Determine the (x, y) coordinate at the center of the cell enclosing the given text.  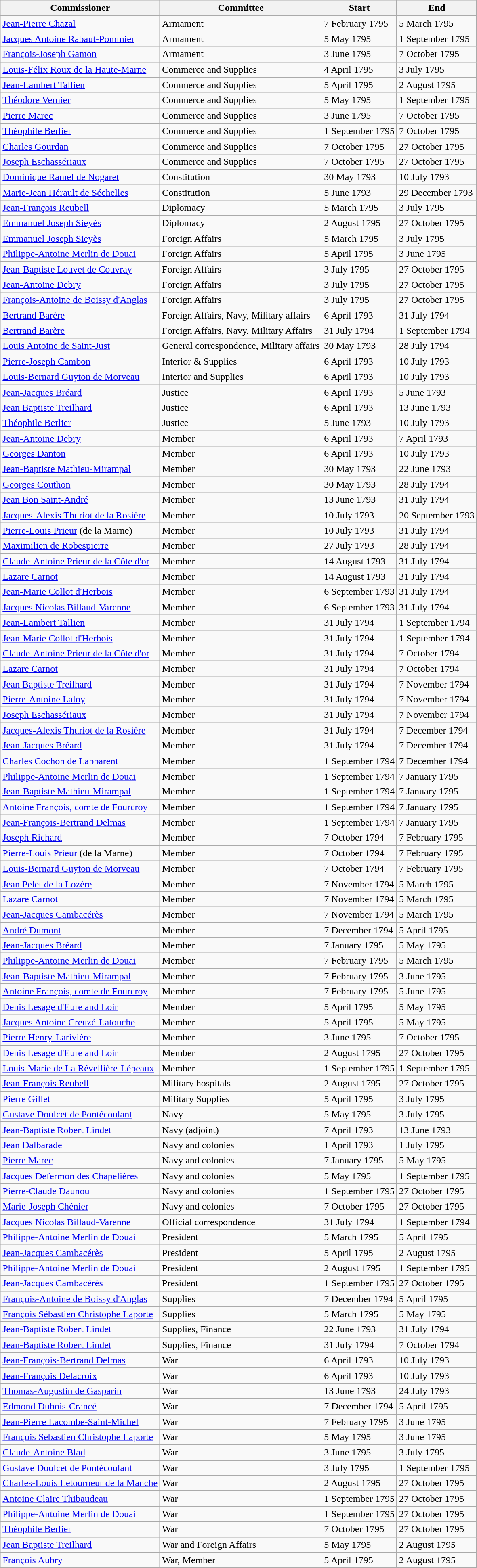
20 September 1793 (437, 515)
Louis-Marie de La Révellière-Lépeaux (80, 1068)
Jean-Baptiste Louvet de Couvray (80, 269)
Jacques Antoine Rabaut-Pommier (80, 39)
Maximilien de Robespierre (80, 546)
Marie-Jean Hérault de Séchelles (80, 193)
Thomas-Augustin de Gasparin (80, 1391)
Foreign Affairs, Navy, Military affairs (241, 315)
Georges Couthon (80, 484)
Pierre Gillet (80, 1099)
Jean-Pierre Lacombe-Saint-Michel (80, 1421)
Marie-Joseph Chénier (80, 1207)
General correspondence, Military affairs (241, 346)
Commissioner (80, 8)
Louis-Félix Roux de la Haute-Marne (80, 69)
Foreign Affairs, Navy, Military Affairs (241, 331)
Official correspondence (241, 1222)
Jean-Pierre Chazal (80, 23)
Interior & Supplies (241, 361)
Start (359, 8)
Military Supplies (241, 1099)
Jean Pelet de la Lozère (80, 884)
Pierre-Antoine Laloy (80, 700)
27 July 1793 (359, 546)
François Aubry (80, 1560)
Military hospitals (241, 1084)
Jacques Defermon des Chapelières (80, 1176)
François-Joseph Gamon (80, 54)
Claude-Antoine Blad (80, 1453)
24 July 1793 (437, 1391)
Charles Gourdan (80, 146)
War, Member (241, 1560)
Charles-Louis Letourneur de la Manche (80, 1483)
End (437, 8)
Joseph Richard (80, 838)
Louis Antoine de Saint-Just (80, 346)
Jean Dalbarade (80, 1145)
29 December 1793 (437, 193)
André Dumont (80, 930)
Pierre-Claude Daunou (80, 1191)
4 April 1795 (359, 69)
Antoine Claire Thibaudeau (80, 1499)
5 June 1795 (437, 992)
1 April 1793 (359, 1145)
Dominique Ramel de Nogaret (80, 177)
Charles Cochon de Lapparent (80, 761)
War and Foreign Affairs (241, 1545)
Georges Danton (80, 454)
Interior and Supplies (241, 377)
Jean-François Delacroix (80, 1375)
Jacques Antoine Creuzé-Latouche (80, 1022)
Navy (adjoint) (241, 1130)
Pierre Henry-Larivière (80, 1038)
Théodore Vernier (80, 100)
Committee (241, 8)
Edmond Dubois-Crancé (80, 1406)
Jean Bon Saint-André (80, 500)
Pierre-Joseph Cambon (80, 361)
1 July 1795 (437, 1145)
Navy (241, 1114)
